Locate the cell with the specified text and output its [X, Y] center coordinate. 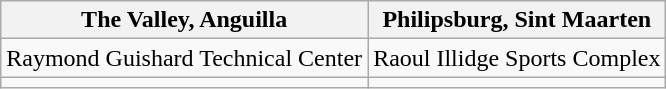
Philipsburg, Sint Maarten [517, 20]
Raymond Guishard Technical Center [184, 58]
The Valley, Anguilla [184, 20]
Raoul Illidge Sports Complex [517, 58]
